Return [x, y] of the center of cell containing provided text 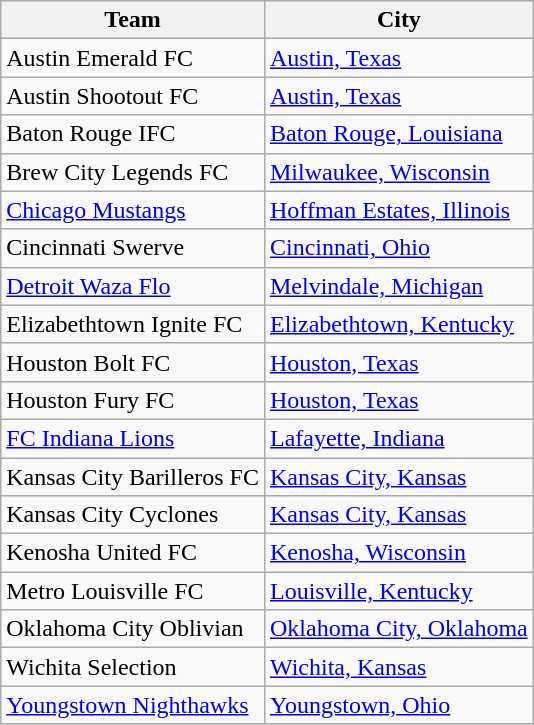
Oklahoma City Oblivian [133, 629]
Milwaukee, Wisconsin [398, 172]
Cincinnati, Ohio [398, 248]
Baton Rouge IFC [133, 134]
Youngstown, Ohio [398, 705]
Lafayette, Indiana [398, 438]
Wichita Selection [133, 667]
Metro Louisville FC [133, 591]
Youngstown Nighthawks [133, 705]
Oklahoma City, Oklahoma [398, 629]
Austin Shootout FC [133, 96]
Detroit Waza Flo [133, 286]
Melvindale, Michigan [398, 286]
Houston Bolt FC [133, 362]
Elizabethtown, Kentucky [398, 324]
Wichita, Kansas [398, 667]
City [398, 20]
FC Indiana Lions [133, 438]
Chicago Mustangs [133, 210]
Austin Emerald FC [133, 58]
Kansas City Barilleros FC [133, 477]
Baton Rouge, Louisiana [398, 134]
Louisville, Kentucky [398, 591]
Elizabethtown Ignite FC [133, 324]
Kansas City Cyclones [133, 515]
Kenosha, Wisconsin [398, 553]
Houston Fury FC [133, 400]
Team [133, 20]
Hoffman Estates, Illinois [398, 210]
Brew City Legends FC [133, 172]
Kenosha United FC [133, 553]
Cincinnati Swerve [133, 248]
